From the cell containing the given text, extract its center point as [X, Y] coordinate. 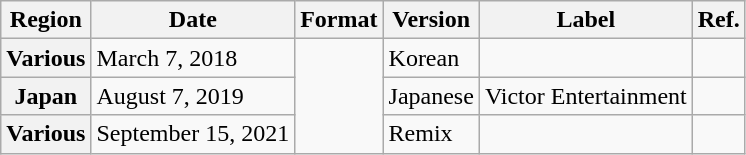
Ref. [718, 20]
Region [46, 20]
Japan [46, 96]
Format [339, 20]
Date [193, 20]
Victor Entertainment [586, 96]
March 7, 2018 [193, 58]
August 7, 2019 [193, 96]
September 15, 2021 [193, 134]
Remix [431, 134]
Version [431, 20]
Korean [431, 58]
Japanese [431, 96]
Label [586, 20]
